Return (X, Y) of the center of cell containing provided text 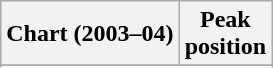
Peak position (225, 34)
Chart (2003–04) (90, 34)
